Return the [x, y] coordinate for the center point of the cell that contains the specified text.  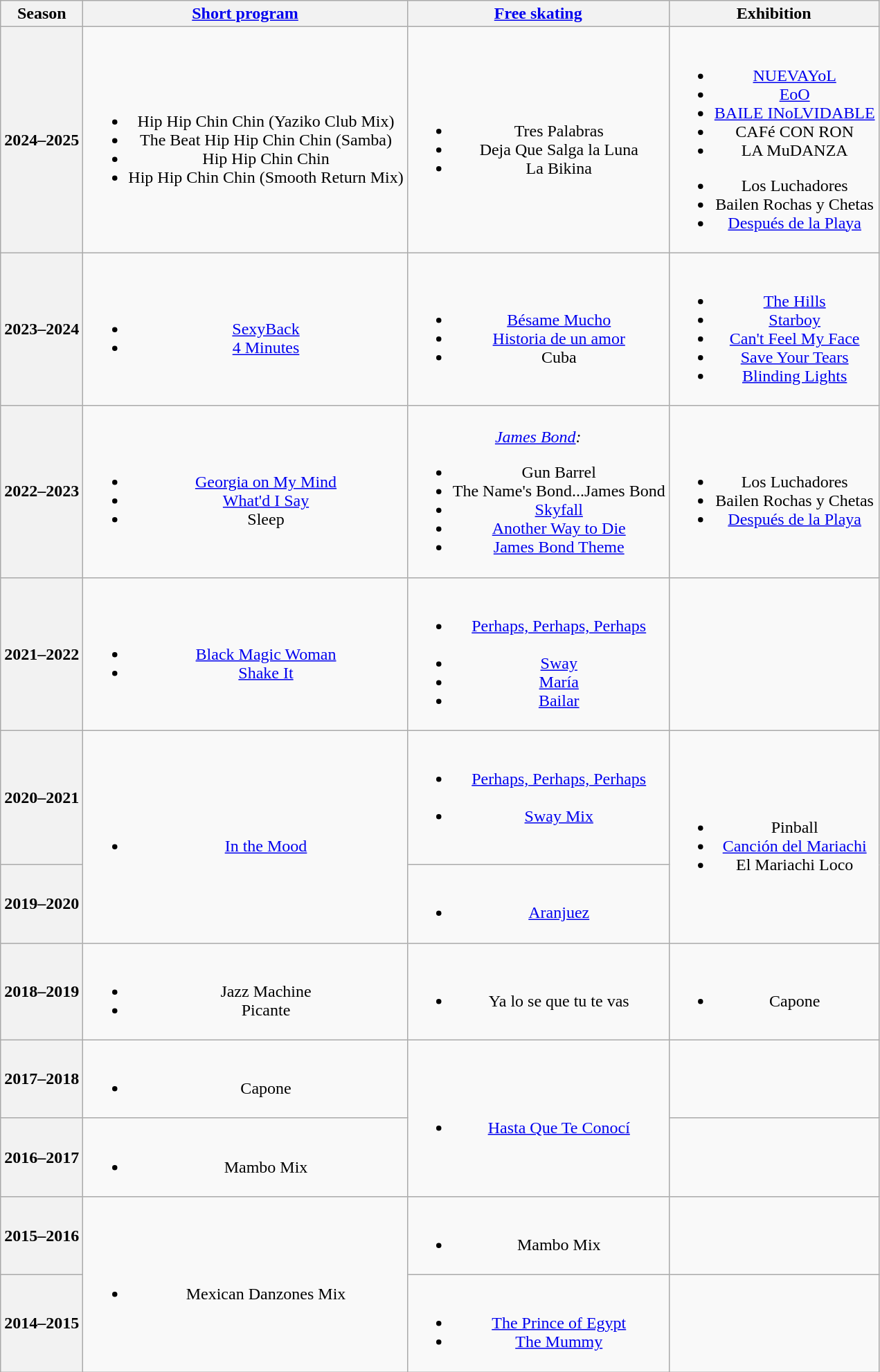
2016–2017 [42, 1157]
Tres Palabras Deja Que Salga la Luna La Bikina [538, 140]
Jazz Machine Picante [245, 991]
Perhaps, Perhaps, Perhaps Sway María Bailar [538, 653]
James Bond:Gun Barrel The Name's Bond...James Bond Skyfall Another Way to Die James Bond Theme [538, 491]
Pinball Canción del Mariachi El Mariachi Loco [774, 836]
Season [42, 14]
2018–2019 [42, 991]
Black Magic Woman Shake It [245, 653]
2024–2025 [42, 140]
Ya lo se que tu te vas [538, 991]
Georgia on My MindWhat'd I Say Sleep [245, 491]
Aranjuez [538, 904]
The HillsStarboyCan't Feel My FaceSave Your TearsBlinding Lights [774, 330]
2020–2021 [42, 797]
In the Mood [245, 836]
Los Luchadores Bailen Rochas y Chetas Después de la Playa [774, 491]
NUEVAYoLEoOBAILE INoLVIDABLECAFé CON RONLA MuDANZA Los Luchadores Bailen Rochas y Chetas Después de la Playa [774, 140]
Perhaps, Perhaps, Perhaps Sway Mix [538, 797]
Free skating [538, 14]
Hip Hip Chin Chin (Yaziko Club Mix) The Beat Hip Hip Chin Chin (Samba) Hip Hip Chin Chin Hip Hip Chin Chin (Smooth Return Mix) [245, 140]
Exhibition [774, 14]
2019–2020 [42, 904]
2017–2018 [42, 1078]
Short program [245, 14]
2022–2023 [42, 491]
Bésame Mucho Historia de un amor Cuba [538, 330]
2023–2024 [42, 330]
The Prince of Egypt The Mummy [538, 1323]
Mexican Danzones Mix [245, 1283]
Hasta Que Te Conocí [538, 1118]
2014–2015 [42, 1323]
SexyBack 4 Minutes [245, 330]
2021–2022 [42, 653]
2015–2016 [42, 1235]
